Scan for the cell matching the given text and deliver its (X, Y) coordinate at center. 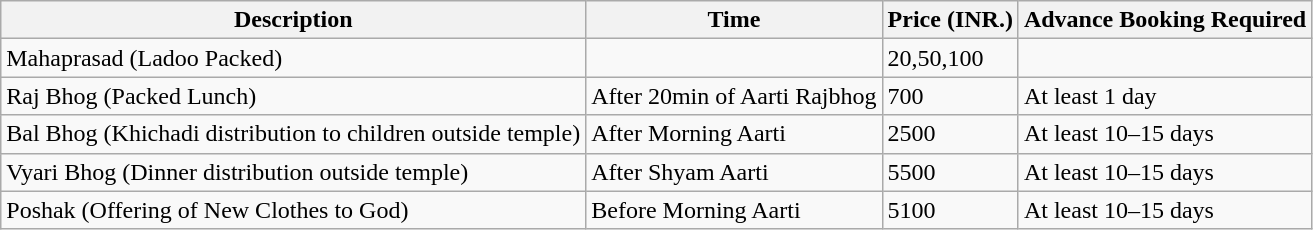
20,50,100 (950, 58)
Price (INR.) (950, 20)
Mahaprasad (Ladoo Packed) (294, 58)
Raj Bhog (Packed Lunch) (294, 96)
5100 (950, 210)
After Shyam Aarti (734, 172)
2500 (950, 134)
Vyari Bhog (Dinner distribution outside temple) (294, 172)
At least 1 day (1164, 96)
Description (294, 20)
Poshak (Offering of New Clothes to God) (294, 210)
After Morning Aarti (734, 134)
700 (950, 96)
Before Morning Aarti (734, 210)
5500 (950, 172)
Time (734, 20)
After 20min of Aarti Rajbhog (734, 96)
Advance Booking Required (1164, 20)
Bal Bhog (Khichadi distribution to children outside temple) (294, 134)
